Extract the [x, y] coordinate from the center of the cell holding the provided text.  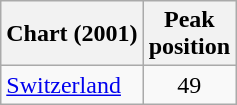
Chart (2001) [72, 34]
49 [189, 85]
Switzerland [72, 85]
Peakposition [189, 34]
